Identify which cell holds the provided text, then report its [x, y] central coordinate. 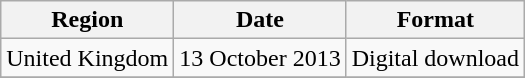
Format [435, 20]
Digital download [435, 58]
13 October 2013 [260, 58]
Date [260, 20]
United Kingdom [88, 58]
Region [88, 20]
